Determine the [x, y] coordinate at the center of the cell enclosing the given text.  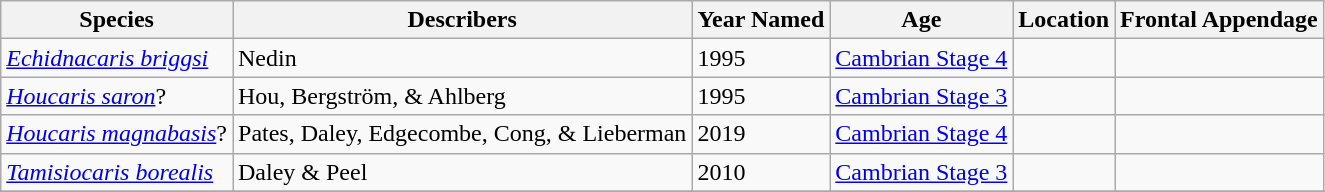
Pates, Daley, Edgecombe, Cong, & Lieberman [462, 134]
Hou, Bergström, & Ahlberg [462, 96]
Location [1064, 20]
Houcaris saron? [117, 96]
Nedin [462, 58]
Tamisiocaris borealis [117, 172]
Species [117, 20]
Daley & Peel [462, 172]
Age [922, 20]
Houcaris magnabasis? [117, 134]
Frontal Appendage [1220, 20]
Echidnacaris briggsi [117, 58]
Year Named [761, 20]
2010 [761, 172]
2019 [761, 134]
Describers [462, 20]
